Scan for the cell matching the given text and deliver its [x, y] coordinate at center. 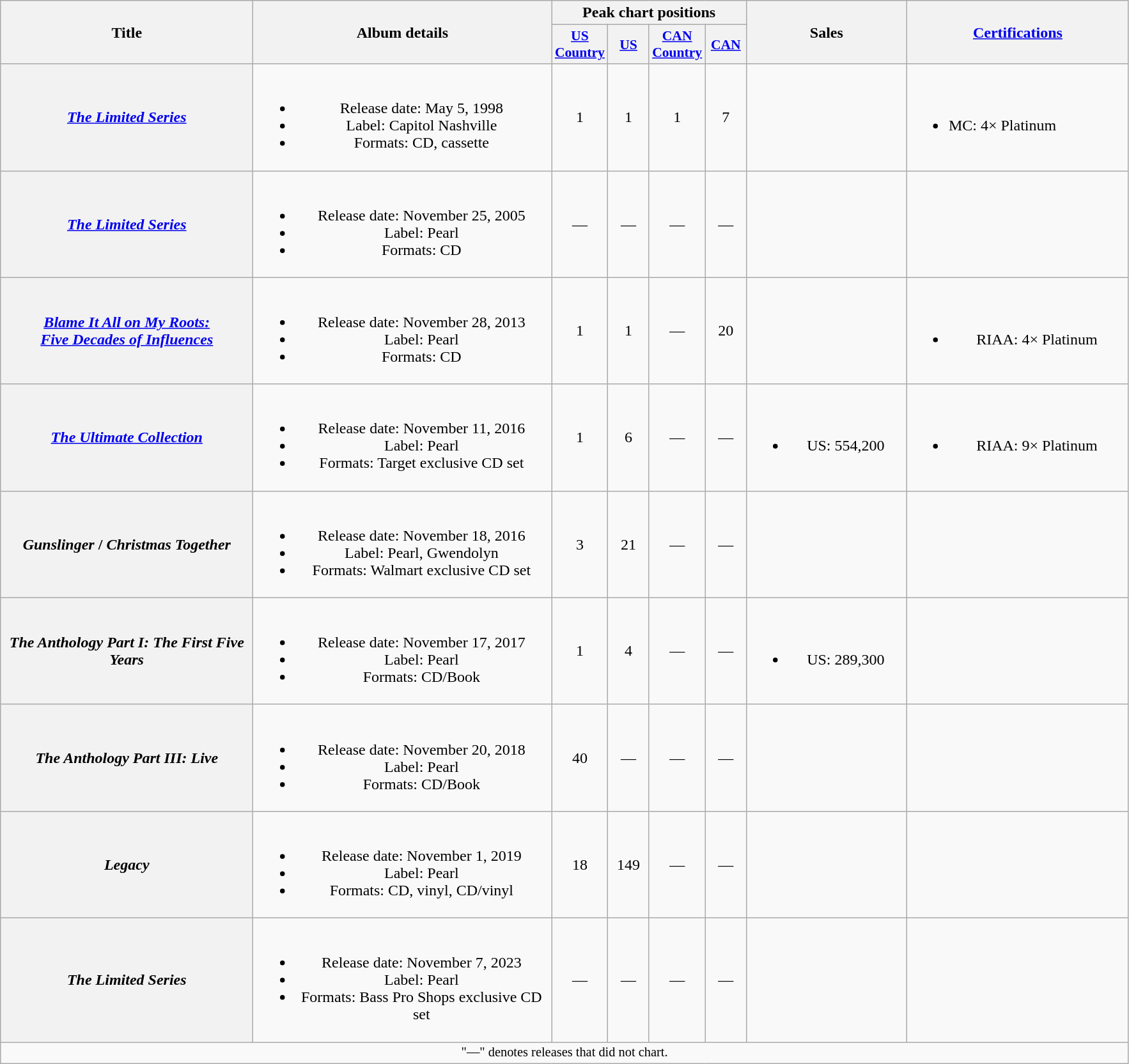
Album details [403, 32]
Release date: November 17, 2017Label: PearlFormats: CD/Book [403, 651]
Sales [826, 32]
MC: 4× Platinum [1018, 118]
The Ultimate Collection [127, 437]
US: 289,300 [826, 651]
149 [628, 864]
RIAA: 4× Platinum [1018, 331]
Title [127, 32]
20 [726, 331]
40 [580, 758]
US [628, 45]
18 [580, 864]
Release date: May 5, 1998Label: Capitol NashvilleFormats: CD, cassette [403, 118]
Release date: November 11, 2016Label: PearlFormats: Target exclusive CD set [403, 437]
US: 554,200 [826, 437]
Release date: November 1, 2019Label: PearlFormats: CD, vinyl, CD/vinyl [403, 864]
3 [580, 544]
Release date: November 20, 2018Label: PearlFormats: CD/Book [403, 758]
Peak chart positions [649, 13]
"—" denotes releases that did not chart. [565, 1052]
The Anthology Part I: The First Five Years [127, 651]
21 [628, 544]
RIAA: 9× Platinum [1018, 437]
6 [628, 437]
Blame It All on My Roots:Five Decades of Influences [127, 331]
Release date: November 25, 2005Label: PearlFormats: CD [403, 224]
CAN Country [677, 45]
CAN [726, 45]
Gunslinger / Christmas Together [127, 544]
4 [628, 651]
US Country [580, 45]
Release date: November 28, 2013Label: PearlFormats: CD [403, 331]
Release date: November 7, 2023Label: PearlFormats: Bass Pro Shops exclusive CD set [403, 980]
The Anthology Part III: Live [127, 758]
7 [726, 118]
Certifications [1018, 32]
Release date: November 18, 2016Label: Pearl, GwendolynFormats: Walmart exclusive CD set [403, 544]
Legacy [127, 864]
